Return (X, Y) of the center of cell containing provided text 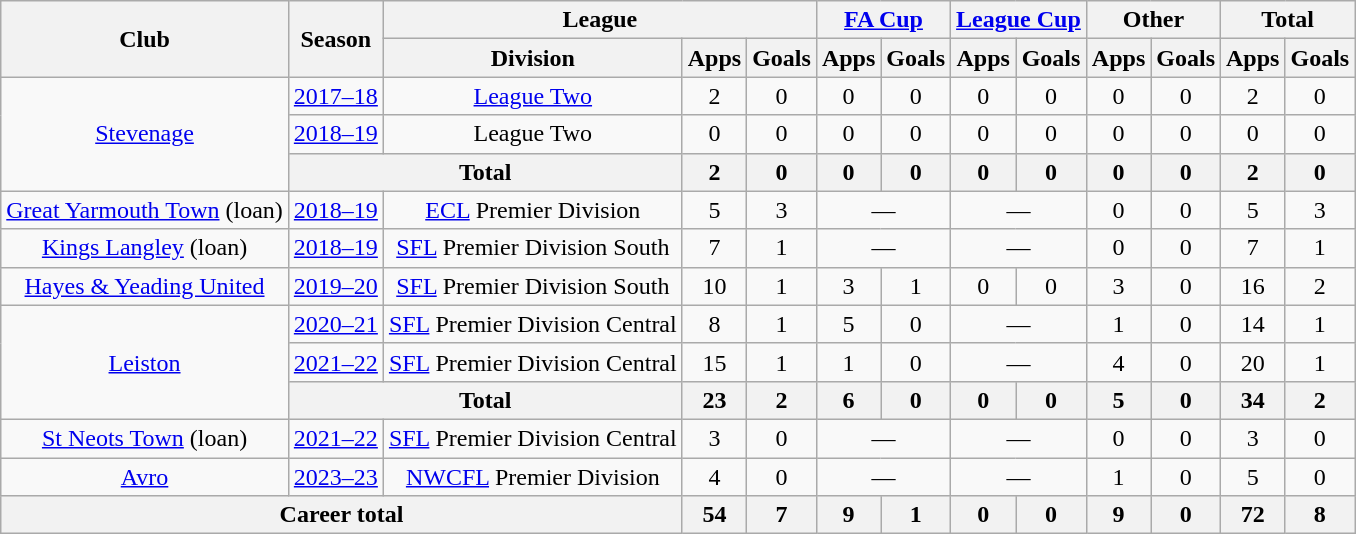
Stevenage (145, 134)
23 (714, 400)
League (600, 20)
Avro (145, 477)
16 (1253, 286)
St Neots Town (loan) (145, 438)
Club (145, 39)
Season (336, 39)
2019–20 (336, 286)
Hayes & Yeading United (145, 286)
NWCFL Premier Division (532, 477)
34 (1253, 400)
15 (714, 362)
Division (532, 58)
Leiston (145, 362)
2017–18 (336, 96)
20 (1253, 362)
14 (1253, 324)
FA Cup (883, 20)
2020–21 (336, 324)
Kings Langley (loan) (145, 248)
54 (714, 515)
2023–23 (336, 477)
League Cup (1019, 20)
72 (1253, 515)
Career total (342, 515)
6 (848, 400)
Great Yarmouth Town (loan) (145, 210)
ECL Premier Division (532, 210)
Other (1153, 20)
10 (714, 286)
